Extract the (X, Y) coordinate from the center of the cell holding the provided text.  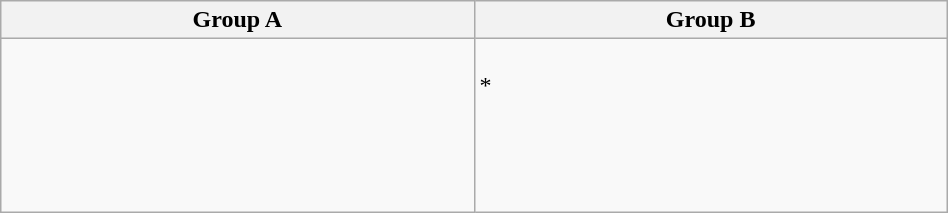
Group A (238, 20)
* (710, 126)
Group B (710, 20)
